Return (x, y) of the center of cell containing provided text 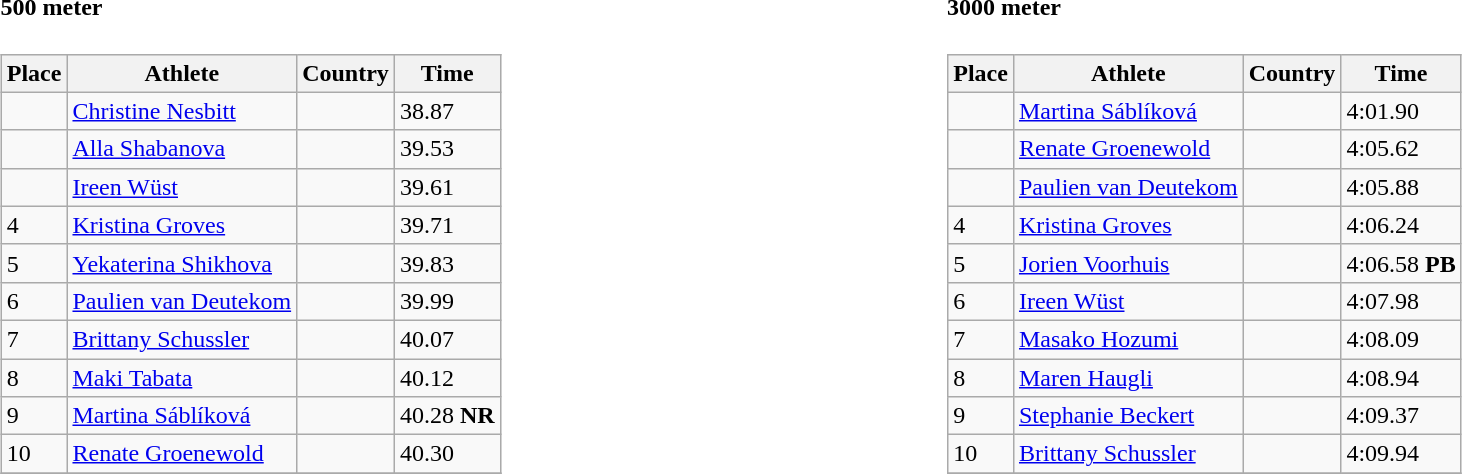
4:08.09 (1401, 339)
4:05.62 (1401, 149)
40.30 (447, 454)
4:07.98 (1401, 301)
4:01.90 (1401, 111)
40.12 (447, 378)
39.61 (447, 187)
Yekaterina Shikhova (182, 263)
4:09.94 (1401, 454)
40.28 NR (447, 416)
4:09.37 (1401, 416)
Stephanie Beckert (1128, 416)
Alla Shabanova (182, 149)
Masako Hozumi (1128, 339)
Jorien Voorhuis (1128, 263)
39.99 (447, 301)
Christine Nesbitt (182, 111)
39.83 (447, 263)
4:06.58 PB (1401, 263)
4:06.24 (1401, 225)
39.53 (447, 149)
Maren Haugli (1128, 378)
40.07 (447, 339)
Maki Tabata (182, 378)
38.87 (447, 111)
39.71 (447, 225)
4:05.88 (1401, 187)
4:08.94 (1401, 378)
